Output the [X, Y] coordinate of the center of the cell containing the given text.  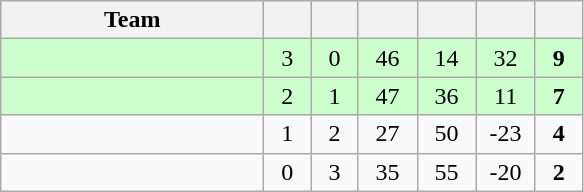
27 [388, 134]
7 [558, 96]
-23 [506, 134]
-20 [506, 172]
4 [558, 134]
36 [446, 96]
9 [558, 58]
46 [388, 58]
Team [132, 20]
14 [446, 58]
50 [446, 134]
35 [388, 172]
47 [388, 96]
32 [506, 58]
55 [446, 172]
11 [506, 96]
